Find where the given text appears and provide that cell's center as [X, Y] coordinate. 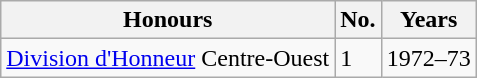
Division d'Honneur Centre-Ouest [168, 58]
1 [358, 58]
1972–73 [428, 58]
Years [428, 20]
Honours [168, 20]
No. [358, 20]
